From the cell containing the given text, extract its center point as [x, y] coordinate. 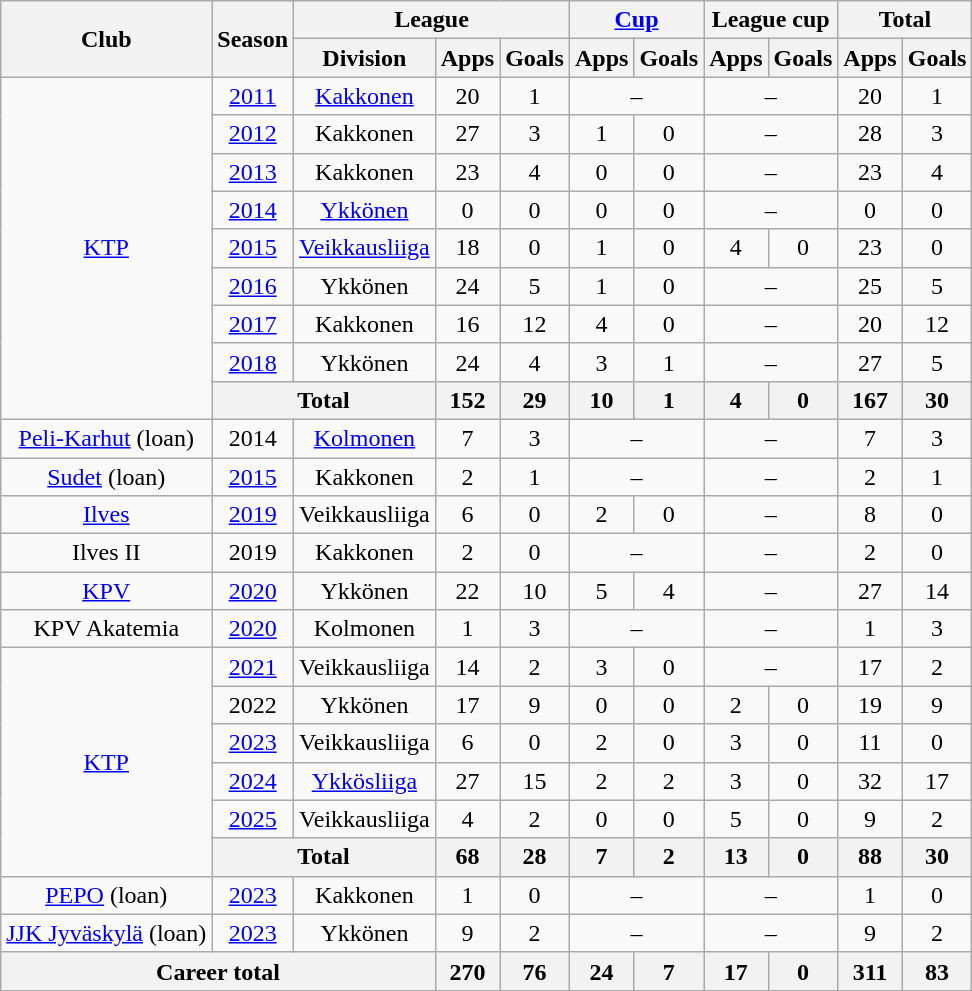
16 [467, 324]
2021 [253, 667]
2016 [253, 286]
Sudet (loan) [106, 477]
Cup [636, 20]
68 [467, 857]
2024 [253, 781]
76 [535, 971]
KPV [106, 591]
PEPO (loan) [106, 895]
League [432, 20]
13 [736, 857]
KPV Akatemia [106, 629]
29 [535, 400]
167 [870, 400]
2025 [253, 819]
270 [467, 971]
22 [467, 591]
Season [253, 39]
19 [870, 705]
311 [870, 971]
2013 [253, 172]
25 [870, 286]
Club [106, 39]
2012 [253, 134]
2011 [253, 96]
8 [870, 515]
18 [467, 248]
JJK Jyväskylä (loan) [106, 933]
Ykkösliiga [365, 781]
152 [467, 400]
11 [870, 743]
Career total [218, 971]
Peli-Karhut (loan) [106, 438]
Ilves [106, 515]
88 [870, 857]
2018 [253, 362]
2017 [253, 324]
Ilves II [106, 553]
2022 [253, 705]
83 [937, 971]
32 [870, 781]
15 [535, 781]
Division [365, 58]
League cup [771, 20]
